Find where the given text appears and provide that cell's center as (x, y) coordinate. 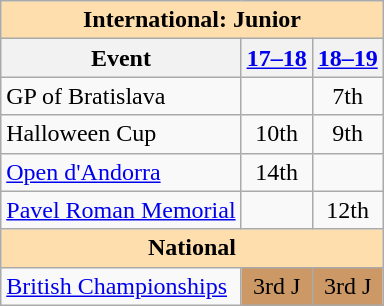
7th (348, 96)
Halloween Cup (121, 134)
17–18 (276, 58)
Pavel Roman Memorial (121, 210)
Open d'Andorra (121, 172)
British Championships (121, 286)
National (192, 248)
International: Junior (192, 20)
10th (276, 134)
Event (121, 58)
14th (276, 172)
18–19 (348, 58)
9th (348, 134)
GP of Bratislava (121, 96)
12th (348, 210)
